Return the [X, Y] coordinate for the center point of the cell that contains the specified text.  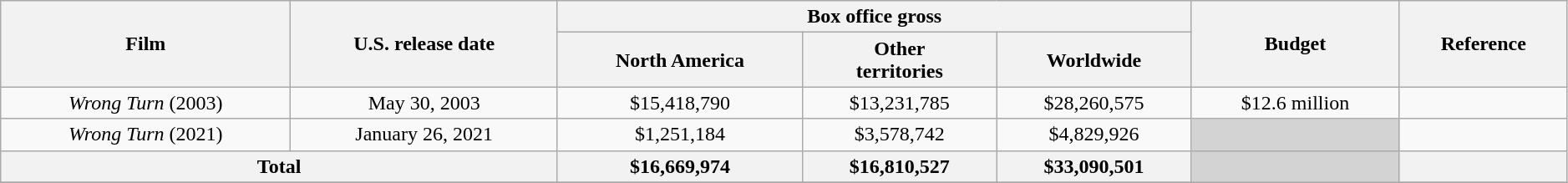
Total [279, 166]
$3,578,742 [899, 135]
$16,669,974 [680, 166]
Otherterritories [899, 60]
May 30, 2003 [424, 103]
Worldwide [1094, 60]
$1,251,184 [680, 135]
January 26, 2021 [424, 135]
$4,829,926 [1094, 135]
Film [145, 43]
Reference [1484, 43]
$16,810,527 [899, 166]
$15,418,790 [680, 103]
Budget [1295, 43]
$33,090,501 [1094, 166]
$28,260,575 [1094, 103]
$13,231,785 [899, 103]
U.S. release date [424, 43]
$12.6 million [1295, 103]
Wrong Turn (2003) [145, 103]
Wrong Turn (2021) [145, 135]
Box office gross [874, 17]
North America [680, 60]
